Locate the cell with the specified text and output its (x, y) center coordinate. 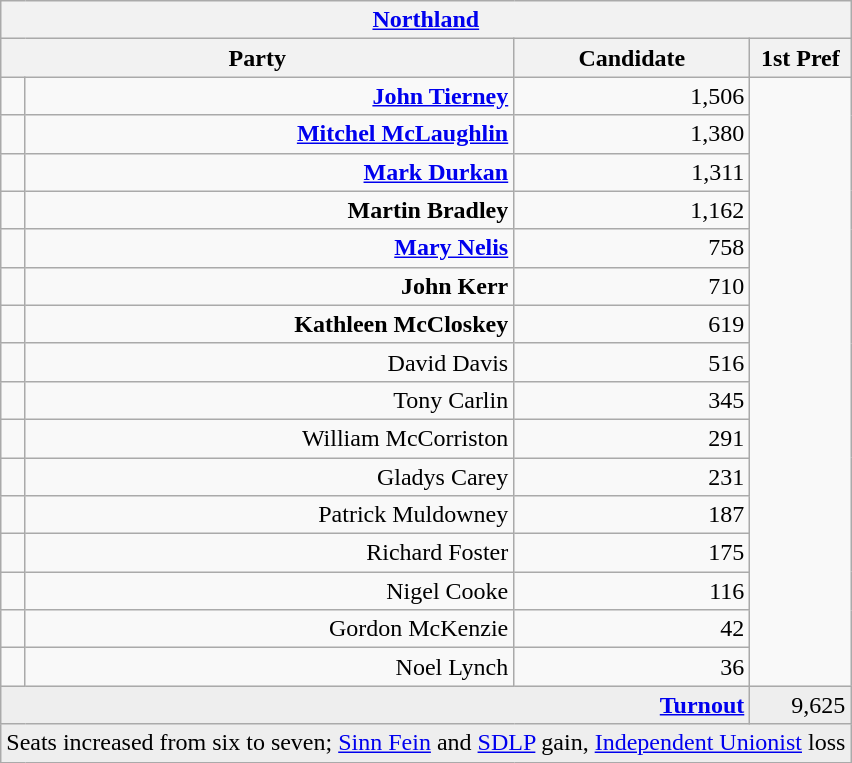
Kathleen McCloskey (270, 324)
Nigel Cooke (270, 591)
345 (632, 400)
516 (632, 362)
Mitchel McLaughlin (270, 134)
Gordon McKenzie (270, 629)
9,625 (800, 705)
William McCorriston (270, 438)
Mary Nelis (270, 248)
291 (632, 438)
Turnout (376, 705)
Martin Bradley (270, 210)
Noel Lynch (270, 667)
1st Pref (800, 58)
710 (632, 286)
1,162 (632, 210)
1,506 (632, 96)
116 (632, 591)
758 (632, 248)
Seats increased from six to seven; Sinn Fein and SDLP gain, Independent Unionist loss (426, 743)
42 (632, 629)
1,380 (632, 134)
175 (632, 553)
Tony Carlin (270, 400)
Candidate (632, 58)
Party (258, 58)
Northland (426, 20)
231 (632, 477)
619 (632, 324)
Richard Foster (270, 553)
David Davis (270, 362)
1,311 (632, 172)
Gladys Carey (270, 477)
Mark Durkan (270, 172)
John Kerr (270, 286)
Patrick Muldowney (270, 515)
187 (632, 515)
John Tierney (270, 96)
36 (632, 667)
